Output the [x, y] coordinate of the center of the cell containing the given text.  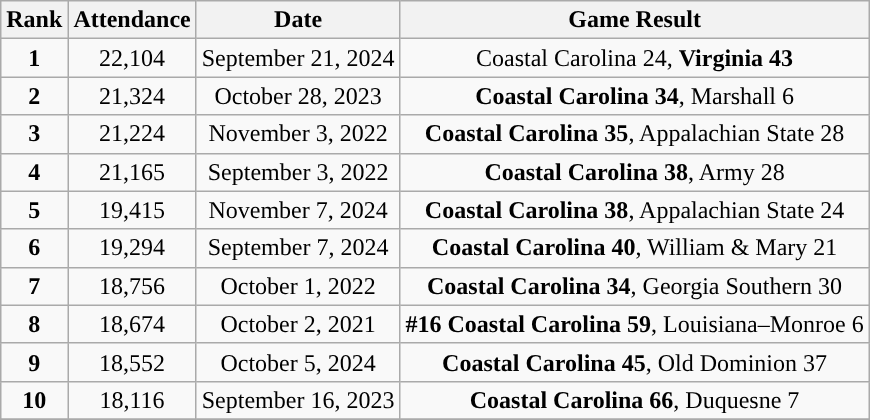
Attendance [132, 20]
October 2, 2021 [298, 324]
18,674 [132, 324]
Coastal Carolina 34, Marshall 6 [634, 96]
2 [34, 96]
October 5, 2024 [298, 362]
5 [34, 210]
Coastal Carolina 45, Old Dominion 37 [634, 362]
Coastal Carolina 38, Army 28 [634, 172]
18,552 [132, 362]
Coastal Carolina 34, Georgia Southern 30 [634, 286]
Coastal Carolina 38, Appalachian State 24 [634, 210]
19,415 [132, 210]
19,294 [132, 248]
1 [34, 58]
21,165 [132, 172]
Coastal Carolina 35, Appalachian State 28 [634, 134]
7 [34, 286]
4 [34, 172]
Coastal Carolina 40, William & Mary 21 [634, 248]
21,224 [132, 134]
October 28, 2023 [298, 96]
22,104 [132, 58]
#16 Coastal Carolina 59, Louisiana–Monroe 6 [634, 324]
8 [34, 324]
18,116 [132, 400]
9 [34, 362]
September 16, 2023 [298, 400]
21,324 [132, 96]
November 7, 2024 [298, 210]
Coastal Carolina 24, Virginia 43 [634, 58]
November 3, 2022 [298, 134]
October 1, 2022 [298, 286]
Date [298, 20]
Coastal Carolina 66, Duquesne 7 [634, 400]
18,756 [132, 286]
September 3, 2022 [298, 172]
Rank [34, 20]
3 [34, 134]
6 [34, 248]
10 [34, 400]
September 7, 2024 [298, 248]
September 21, 2024 [298, 58]
Game Result [634, 20]
